Provide the (X, Y) coordinate of the cell's center where the given text is located.  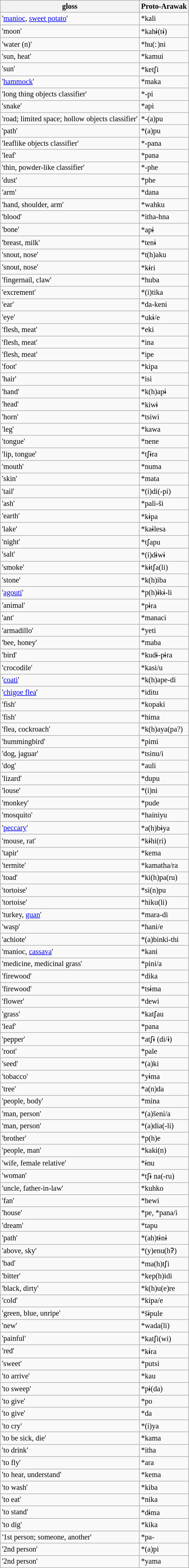
*dɨma (164, 1512)
'uncle, father-in-law' (70, 1189)
'hammock' (70, 82)
*mina (164, 1101)
*yɨma (164, 1076)
'achiote' (70, 939)
'manioc, sweet potato' (70, 19)
*(a)šeni/a (164, 1114)
*kamatha/ra (164, 866)
'fan' (70, 1201)
*-(a)pu (164, 119)
*wahku (164, 205)
*pɨra (164, 606)
'armadillo' (70, 630)
'head' (70, 404)
'green, blue, unripe' (70, 1313)
*maka (164, 82)
*pe, *pana/i (164, 1213)
'wife, female relative' (70, 1163)
*tʃapu (164, 542)
'bee, honey' (70, 642)
*(i)dɨwɨ (164, 554)
*k(h)apɨ (164, 392)
'tobacco' (70, 1076)
'new' (70, 1326)
'grass' (70, 1014)
*kasi/u (164, 668)
'tongue' (70, 442)
*kɨhi(ri) (164, 841)
*hima (164, 717)
*pude (164, 803)
*tsɨma (164, 988)
*katʃi(wi) (164, 1338)
*hiku(li) (164, 903)
'brother' (70, 1138)
'sweet' (70, 1364)
*(a)dia(-li) (164, 1126)
'sun, heat' (70, 57)
*kɨri (164, 267)
*t(h)aku (164, 255)
*tsinu/i (164, 754)
*a(n)da (164, 1089)
'flower' (70, 1001)
'stone' (70, 580)
'horn' (70, 417)
*kaɨlesa (164, 529)
'tree' (70, 1089)
*itha (164, 1450)
'hand' (70, 392)
*apɨ (164, 229)
'seed' (70, 1064)
'salt' (70, 554)
'toad' (70, 878)
*eki (164, 330)
'monkey' (70, 803)
'peccary' (70, 828)
*ukɨ/e (164, 317)
*si(n)pu (164, 890)
*k(h)iba (164, 580)
'louse' (70, 791)
*-pi (164, 94)
*ipe (164, 354)
*kali (164, 19)
*k(h)ape-di (164, 680)
*kama (164, 1438)
*isi (164, 379)
*wada(li) (164, 1326)
*kamui (164, 57)
'turkey, guan' (70, 915)
*mata (164, 479)
'chigoe flea' (70, 692)
*ina (164, 342)
*phe (164, 180)
*pɨ(da) (164, 1389)
*yama (164, 1561)
*kahɨ(tɨ) (164, 31)
'dog' (70, 766)
*numa (164, 467)
'cold' (70, 1301)
*(a)ki (164, 1064)
'to wash' (70, 1487)
'to sweep' (70, 1389)
*šɨpule (164, 1313)
'eye' (70, 317)
'black, dirty' (70, 1288)
'to fly' (70, 1463)
*-pana (164, 143)
'lizard' (70, 778)
'house' (70, 1213)
*kɨpa (164, 516)
'painful' (70, 1338)
*manaci (164, 618)
*kau (164, 1376)
*iditu (164, 692)
*api (164, 106)
*(y)enu(hʔ) (164, 1251)
*(i)ni (164, 791)
*pali-ši (164, 504)
'fingernail, claw' (70, 280)
'to drink' (70, 1450)
'ear' (70, 305)
*kani (164, 951)
*ki(h)pa(ru) (164, 878)
*pa- (164, 1537)
'skin' (70, 479)
*p(h)e (164, 1138)
*kɨtʃa(li) (164, 568)
'sun' (70, 69)
*kipa (164, 367)
*ara (164, 1463)
'above, sky' (70, 1251)
*dika (164, 976)
*maba (164, 642)
*hu(ː)ni (164, 44)
*kuhko (164, 1189)
'root' (70, 1052)
*kiwɨ (164, 404)
'dust' (70, 180)
'lake' (70, 529)
*(a)pu (164, 131)
'to hear, understand' (70, 1475)
'to arrive' (70, 1376)
*hani/e (164, 927)
*nika (164, 1500)
*dana (164, 192)
*mara-di (164, 915)
*tʃɨ na(-ru) (164, 1176)
'tail' (70, 491)
'woman' (70, 1176)
'moon' (70, 31)
'long thing objects classifier' (70, 94)
'ant' (70, 618)
'dog, jaguar' (70, 754)
*kipa/e (164, 1301)
'wasp' (70, 927)
*dewi (164, 1001)
*po (164, 1401)
*yeti (164, 630)
*katʃau (164, 1014)
*(ah)tɨnɨ (164, 1237)
'ash' (70, 504)
'to eat' (70, 1500)
*ketʃi (164, 69)
'to cry' (70, 1426)
*pini/a (164, 964)
*hewi (164, 1201)
*kɨra (164, 1351)
'snake' (70, 106)
'road; limited space; hollow objects classifier' (70, 119)
'bird' (70, 655)
'animal' (70, 606)
*ma(h)tʃi (164, 1264)
'to dig' (70, 1525)
*a(h)bɨya (164, 828)
'people, man' (70, 1151)
'lip, tongue' (70, 454)
*pimi (164, 741)
*kopaki (164, 705)
'tapir' (70, 853)
Proto-Arawak (164, 6)
'arm' (70, 192)
'hair' (70, 379)
gloss (70, 6)
*tsiwi (164, 417)
*p(h)ɨkɨ-li (164, 592)
*(i)di(-pi) (164, 491)
'pepper' (70, 1039)
*(a)pi (164, 1549)
'mouth' (70, 467)
'breast, milk' (70, 243)
*kika (164, 1525)
'red' (70, 1351)
*huba (164, 280)
*(i)ya (164, 1426)
*kawa (164, 429)
'foot' (70, 367)
'bone' (70, 229)
*k(h)u(e)re (164, 1288)
'termite' (70, 866)
'people, body' (70, 1101)
'smoke' (70, 568)
'1st person; someone, another' (70, 1537)
*kudɨ-pɨra (164, 655)
'earth' (70, 516)
'thin, powder-like classifier' (70, 168)
'coati' (70, 680)
'agouti' (70, 592)
*pale (164, 1052)
*tapu (164, 1225)
*tenɨ (164, 243)
'blood' (70, 217)
'bad' (70, 1264)
'flea, cockroach' (70, 729)
'to stand' (70, 1512)
'leg' (70, 429)
'bitter' (70, 1276)
*dupu (164, 778)
*kiba (164, 1487)
'to be sick, die' (70, 1438)
*k(h)aya(pa?) (164, 729)
*kep(h)idi (164, 1276)
'hummingbird' (70, 741)
'leaflike objects classifier' (70, 143)
'dream' (70, 1225)
*tʃɨra (164, 454)
'hand, shoulder, arm' (70, 205)
'crocodile' (70, 668)
'manioc, cassava' (70, 951)
'mosquito' (70, 815)
*(i)tika (164, 292)
*da-keni (164, 305)
'excrement' (70, 292)
*auli (164, 766)
*atʃɨ (di/ɨ) (164, 1039)
*-phe (164, 168)
*ɨnu (164, 1163)
'medicine, medicinal grass' (70, 964)
*putsi (164, 1364)
*itha-hna (164, 217)
'mouse, rat' (70, 841)
'water (n)' (70, 44)
'night' (70, 542)
*kaki(n) (164, 1151)
*nene (164, 442)
*(a)binki-thi (164, 939)
*da (164, 1414)
*hainiyu (164, 815)
